Capture the cell that displays the provided text and extract its [X, Y] central coordinate. 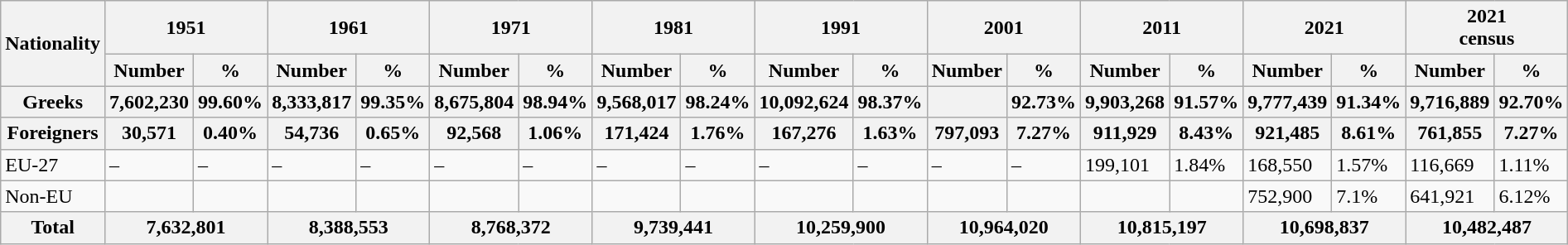
167,276 [803, 133]
1.84% [1206, 165]
98.37% [890, 102]
761,855 [1450, 133]
54,736 [311, 133]
8,675,804 [474, 102]
EU-27 [53, 165]
1.63% [890, 133]
116,669 [1450, 165]
8,388,553 [349, 228]
9,903,268 [1125, 102]
Total [53, 228]
91.57% [1206, 102]
1991 [841, 28]
30,571 [149, 133]
8,768,372 [511, 228]
1.57% [1368, 165]
10,482,487 [1487, 228]
1961 [349, 28]
2021 [1324, 28]
9,739,441 [673, 228]
199,101 [1125, 165]
2021census [1487, 28]
10,092,624 [803, 102]
Non-EU [53, 196]
911,929 [1125, 133]
0.40% [230, 133]
9,716,889 [1450, 102]
Greeks [53, 102]
91.34% [1368, 102]
98.24% [717, 102]
171,424 [636, 133]
8.61% [1368, 133]
98.94% [555, 102]
6.12% [1531, 196]
0.65% [393, 133]
10,964,020 [1004, 228]
1.11% [1531, 165]
752,900 [1287, 196]
797,093 [967, 133]
10,815,197 [1162, 228]
1981 [673, 28]
7,632,801 [186, 228]
8.43% [1206, 133]
92.70% [1531, 102]
168,550 [1287, 165]
641,921 [1450, 196]
Nationality [53, 43]
921,485 [1287, 133]
7.1% [1368, 196]
99.60% [230, 102]
9,568,017 [636, 102]
99.35% [393, 102]
1951 [186, 28]
10,259,900 [841, 228]
1.06% [555, 133]
7,602,230 [149, 102]
10,698,837 [1324, 228]
Foreigners [53, 133]
9,777,439 [1287, 102]
92,568 [474, 133]
1971 [511, 28]
2011 [1162, 28]
2001 [1004, 28]
92.73% [1044, 102]
1.76% [717, 133]
8,333,817 [311, 102]
